Pinpoint the cell where the given text exists, returning its (X, Y) midpoint coordinate. 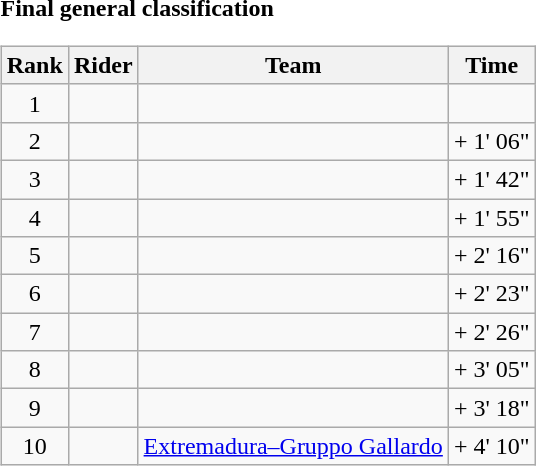
+ 1' 06" (492, 141)
Rider (103, 65)
8 (34, 370)
1 (34, 103)
9 (34, 408)
7 (34, 332)
4 (34, 217)
+ 2' 23" (492, 294)
Extremadura–Gruppo Gallardo (293, 446)
+ 1' 55" (492, 217)
+ 3' 05" (492, 370)
Time (492, 65)
6 (34, 294)
+ 4' 10" (492, 446)
2 (34, 141)
Team (293, 65)
Rank (34, 65)
+ 2' 26" (492, 332)
10 (34, 446)
+ 1' 42" (492, 179)
3 (34, 179)
5 (34, 256)
+ 3' 18" (492, 408)
+ 2' 16" (492, 256)
